Extract the [x, y] coordinate from the center of the cell holding the provided text.  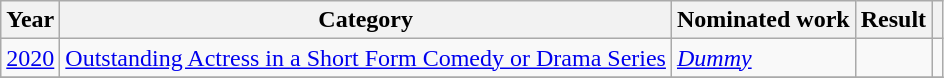
Result [893, 20]
Nominated work [763, 20]
Outstanding Actress in a Short Form Comedy or Drama Series [366, 58]
Year [30, 20]
Dummy [763, 58]
Category [366, 20]
2020 [30, 58]
